From the cell containing the given text, extract its center point as (x, y) coordinate. 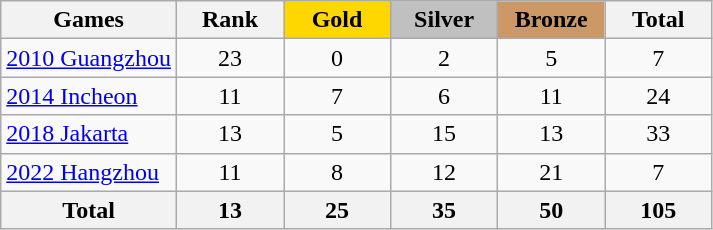
0 (338, 58)
2014 Incheon (89, 96)
6 (444, 96)
2 (444, 58)
35 (444, 210)
2018 Jakarta (89, 134)
2022 Hangzhou (89, 172)
15 (444, 134)
2010 Guangzhou (89, 58)
8 (338, 172)
24 (658, 96)
Bronze (552, 20)
50 (552, 210)
21 (552, 172)
Silver (444, 20)
105 (658, 210)
12 (444, 172)
Games (89, 20)
Rank (230, 20)
23 (230, 58)
Gold (338, 20)
33 (658, 134)
25 (338, 210)
